Identify which cell holds the provided text, then report its (x, y) central coordinate. 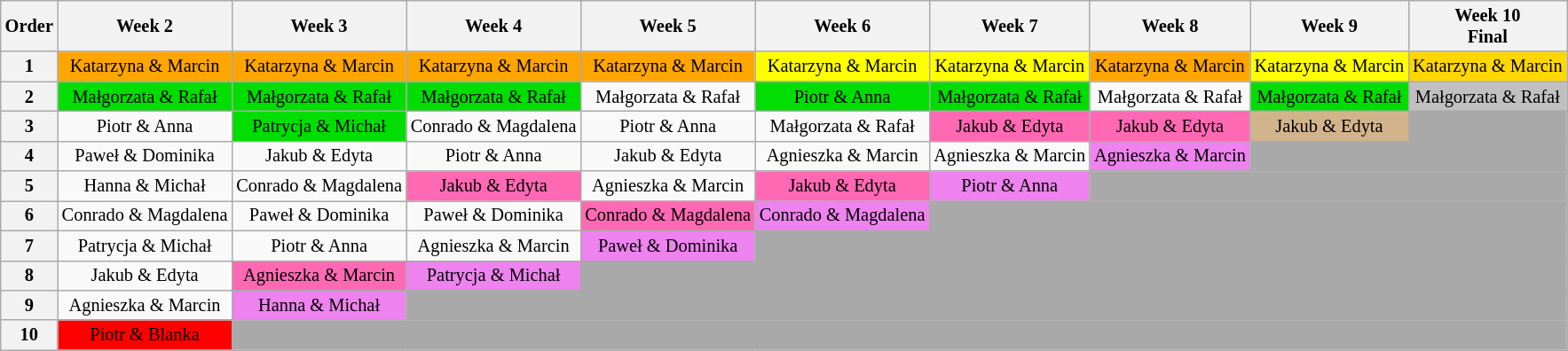
Week 2 (146, 26)
3 (29, 126)
7 (29, 246)
5 (29, 186)
Week 6 (843, 26)
Week 3 (319, 26)
Week 5 (667, 26)
Week 4 (493, 26)
Piotr & Blanka (146, 335)
9 (29, 305)
Order (29, 26)
2 (29, 97)
8 (29, 276)
Week 9 (1329, 26)
1 (29, 66)
Week 7 (1010, 26)
Week 8 (1170, 26)
4 (29, 156)
6 (29, 215)
10 (29, 335)
Week 10Final (1487, 26)
